Extract the (x, y) coordinate from the center of the cell holding the provided text.  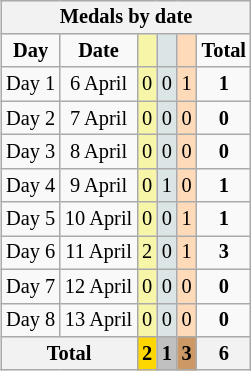
Medals by date (126, 17)
Day 4 (30, 185)
8 April (98, 152)
Day 3 (30, 152)
Day 2 (30, 118)
Day 8 (30, 320)
Day (30, 51)
Day 1 (30, 84)
Day 5 (30, 219)
6 April (98, 84)
11 April (98, 253)
10 April (98, 219)
9 April (98, 185)
6 (224, 354)
Day 6 (30, 253)
12 April (98, 286)
Day 7 (30, 286)
Date (98, 51)
7 April (98, 118)
13 April (98, 320)
